Output the (X, Y) coordinate of the center of the cell containing the given text.  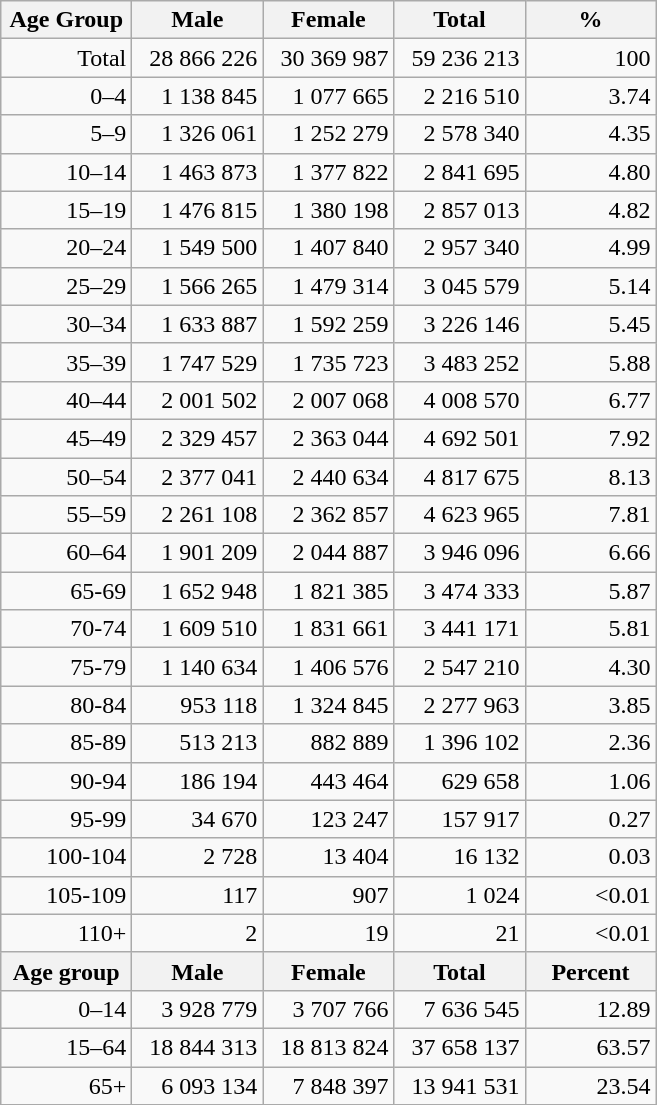
1 324 845 (328, 705)
4 623 965 (460, 515)
2 044 887 (328, 553)
5.81 (590, 629)
21 (460, 933)
1 549 500 (198, 248)
5–9 (66, 134)
1.06 (590, 781)
5.88 (590, 362)
4.35 (590, 134)
% (590, 20)
60–64 (66, 553)
30 369 987 (328, 58)
2 377 041 (198, 477)
3 226 146 (460, 324)
6.66 (590, 553)
25–29 (66, 286)
3 483 252 (460, 362)
18 844 313 (198, 1047)
1 821 385 (328, 591)
157 917 (460, 819)
40–44 (66, 400)
2 440 634 (328, 477)
1 831 661 (328, 629)
55–59 (66, 515)
4 692 501 (460, 438)
2 329 457 (198, 438)
20–24 (66, 248)
1 566 265 (198, 286)
1 024 (460, 895)
1 652 948 (198, 591)
1 138 845 (198, 96)
13 404 (328, 857)
2 (198, 933)
23.54 (590, 1085)
100 (590, 58)
0–4 (66, 96)
907 (328, 895)
1 592 259 (328, 324)
7 636 545 (460, 1009)
1 077 665 (328, 96)
3 928 779 (198, 1009)
85-89 (66, 743)
1 140 634 (198, 667)
1 463 873 (198, 172)
2.36 (590, 743)
2 547 210 (460, 667)
65+ (66, 1085)
16 132 (460, 857)
1 901 209 (198, 553)
443 464 (328, 781)
2 578 340 (460, 134)
1 252 279 (328, 134)
6.77 (590, 400)
2 277 963 (460, 705)
1 609 510 (198, 629)
4 817 675 (460, 477)
7.92 (590, 438)
3 946 096 (460, 553)
882 889 (328, 743)
5.45 (590, 324)
1 377 822 (328, 172)
3 441 171 (460, 629)
70-74 (66, 629)
12.89 (590, 1009)
1 406 576 (328, 667)
18 813 824 (328, 1047)
1 380 198 (328, 210)
100-104 (66, 857)
4 008 570 (460, 400)
2 363 044 (328, 438)
1 633 887 (198, 324)
2 261 108 (198, 515)
10–14 (66, 172)
110+ (66, 933)
2 001 502 (198, 400)
4.99 (590, 248)
3 707 766 (328, 1009)
28 866 226 (198, 58)
1 735 723 (328, 362)
50–54 (66, 477)
1 396 102 (460, 743)
1 407 840 (328, 248)
4.30 (590, 667)
Age group (66, 971)
15–19 (66, 210)
6 093 134 (198, 1085)
5.14 (590, 286)
0.27 (590, 819)
37 658 137 (460, 1047)
186 194 (198, 781)
105-109 (66, 895)
2 007 068 (328, 400)
59 236 213 (460, 58)
117 (198, 895)
45–49 (66, 438)
4.80 (590, 172)
7.81 (590, 515)
13 941 531 (460, 1085)
15–64 (66, 1047)
Age Group (66, 20)
4.82 (590, 210)
90-94 (66, 781)
2 841 695 (460, 172)
19 (328, 933)
7 848 397 (328, 1085)
0–14 (66, 1009)
Percent (590, 971)
5.87 (590, 591)
3.74 (590, 96)
35–39 (66, 362)
80-84 (66, 705)
95-99 (66, 819)
34 670 (198, 819)
3.85 (590, 705)
629 658 (460, 781)
1 476 815 (198, 210)
1 479 314 (328, 286)
3 474 333 (460, 591)
3 045 579 (460, 286)
1 747 529 (198, 362)
2 728 (198, 857)
0.03 (590, 857)
2 362 857 (328, 515)
65-69 (66, 591)
2 216 510 (460, 96)
30–34 (66, 324)
953 118 (198, 705)
8.13 (590, 477)
2 857 013 (460, 210)
2 957 340 (460, 248)
123 247 (328, 819)
1 326 061 (198, 134)
63.57 (590, 1047)
513 213 (198, 743)
75-79 (66, 667)
